Extract the (x, y) coordinate from the center of the cell holding the provided text.  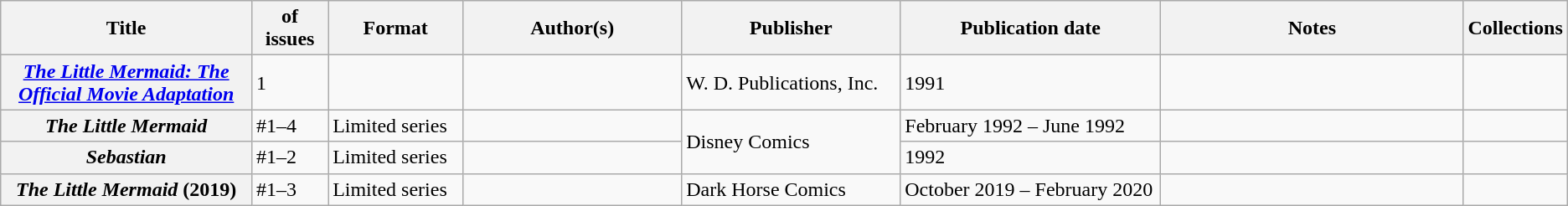
October 2019 – February 2020 (1030, 189)
of issues (290, 28)
1992 (1030, 157)
Disney Comics (791, 142)
Collections (1515, 28)
Author(s) (573, 28)
February 1992 – June 1992 (1030, 126)
Dark Horse Comics (791, 189)
Notes (1312, 28)
The Little Mermaid (126, 126)
#1–3 (290, 189)
1991 (1030, 82)
Format (395, 28)
#1–4 (290, 126)
#1–2 (290, 157)
Title (126, 28)
W. D. Publications, Inc. (791, 82)
Publication date (1030, 28)
The Little Mermaid (2019) (126, 189)
The Little Mermaid: The Official Movie Adaptation (126, 82)
1 (290, 82)
Sebastian (126, 157)
Publisher (791, 28)
